Capture the cell that displays the provided text and extract its [X, Y] central coordinate. 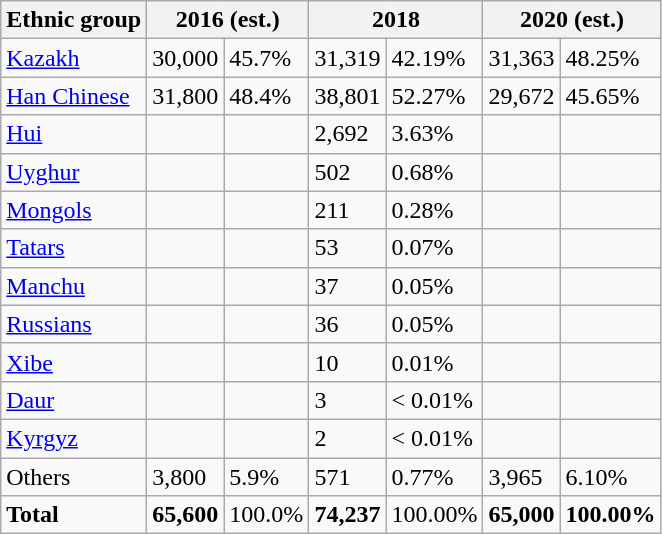
36 [348, 324]
Han Chinese [74, 96]
2,692 [348, 134]
2 [348, 438]
2020 (est.) [572, 20]
65,600 [186, 515]
38,801 [348, 96]
30,000 [186, 58]
52.27% [434, 96]
31,363 [522, 58]
100.0% [266, 515]
37 [348, 286]
3,965 [522, 477]
502 [348, 172]
65,000 [522, 515]
0.01% [434, 362]
31,800 [186, 96]
45.7% [266, 58]
45.65% [610, 96]
53 [348, 248]
Russians [74, 324]
0.28% [434, 210]
571 [348, 477]
0.68% [434, 172]
211 [348, 210]
48.4% [266, 96]
10 [348, 362]
3.63% [434, 134]
29,672 [522, 96]
0.77% [434, 477]
48.25% [610, 58]
3,800 [186, 477]
3 [348, 400]
Xibe [74, 362]
5.9% [266, 477]
Manchu [74, 286]
42.19% [434, 58]
6.10% [610, 477]
2016 (est.) [228, 20]
Mongols [74, 210]
Ethnic group [74, 20]
2018 [396, 20]
74,237 [348, 515]
Kyrgyz [74, 438]
0.07% [434, 248]
Others [74, 477]
Uyghur [74, 172]
Total [74, 515]
Tatars [74, 248]
Kazakh [74, 58]
Daur [74, 400]
Hui [74, 134]
31,319 [348, 58]
